For the text-containing cell, return its midpoint in (x, y) coordinate format. 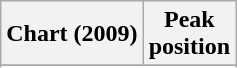
Chart (2009) (72, 34)
Peakposition (189, 34)
